Return the (x, y) coordinate for the center point of the cell that contains the specified text.  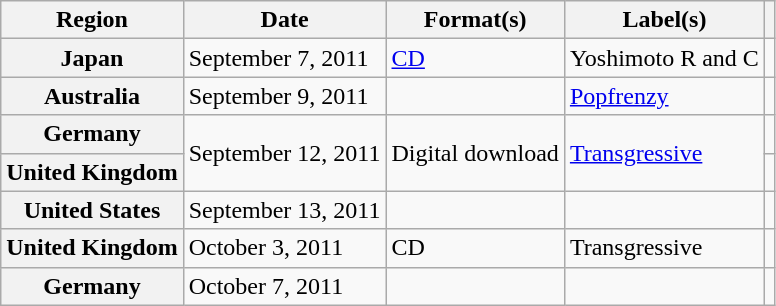
Label(s) (664, 20)
September 12, 2011 (284, 153)
Japan (92, 58)
September 9, 2011 (284, 96)
September 7, 2011 (284, 58)
Popfrenzy (664, 96)
September 13, 2011 (284, 210)
United States (92, 210)
Format(s) (475, 20)
Australia (92, 96)
Date (284, 20)
Region (92, 20)
October 7, 2011 (284, 286)
Yoshimoto R and C (664, 58)
Digital download (475, 153)
October 3, 2011 (284, 248)
